Detect which cell encompasses the target text, then output its [x, y] center coordinate. 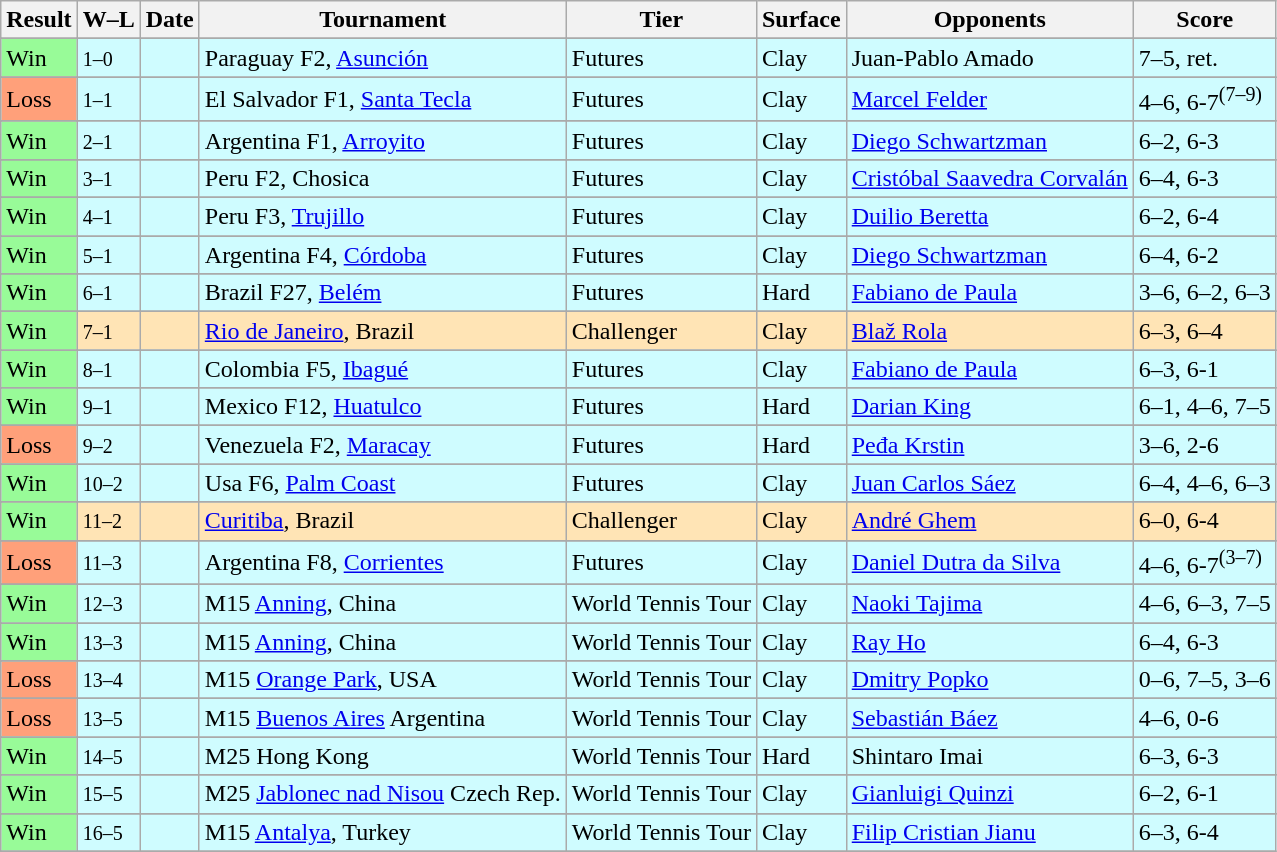
Ray Ho [990, 642]
M25 Jablonec nad Nisou Czech Rep. [382, 794]
M15 Antalya, Turkey [382, 832]
11–2 [108, 521]
Juan Carlos Sáez [990, 483]
6–4, 4–6, 6–3 [1204, 483]
Darian King [990, 407]
6–3, 6-4 [1204, 832]
6–0, 6-4 [1204, 521]
13–3 [108, 642]
11–3 [108, 562]
7–1 [108, 331]
10–2 [108, 483]
Tier [661, 20]
3–6, 6–2, 6–3 [1204, 293]
7–5, ret. [1204, 58]
Opponents [990, 20]
Mexico F12, Huatulco [382, 407]
6–2, 6-3 [1204, 140]
6–3, 6–4 [1204, 331]
Tournament [382, 20]
12–3 [108, 604]
8–1 [108, 369]
0–6, 7–5, 3–6 [1204, 680]
Argentina F8, Corrientes [382, 562]
6–1 [108, 293]
André Ghem [990, 521]
6–3, 6-3 [1204, 756]
13–4 [108, 680]
M15 Orange Park, USA [382, 680]
6–1, 4–6, 7–5 [1204, 407]
Gianluigi Quinzi [990, 794]
15–5 [108, 794]
3–1 [108, 178]
6–3, 6-1 [1204, 369]
Colombia F5, Ibagué [382, 369]
Curitiba, Brazil [382, 521]
Date [170, 20]
2–1 [108, 140]
Peru F3, Trujillo [382, 217]
6–4, 6-2 [1204, 255]
Juan-Pablo Amado [990, 58]
Blaž Rola [990, 331]
M25 Hong Kong [382, 756]
3–6, 2-6 [1204, 445]
W–L [108, 20]
Filip Cristian Jianu [990, 832]
Sebastián Báez [990, 718]
Rio de Janeiro, Brazil [382, 331]
4–6, 0-6 [1204, 718]
Peru F2, Chosica [382, 178]
5–1 [108, 255]
Peđa Krstin [990, 445]
1–1 [108, 100]
13–5 [108, 718]
Marcel Felder [990, 100]
Duilio Beretta [990, 217]
16–5 [108, 832]
4–6, 6–3, 7–5 [1204, 604]
9–1 [108, 407]
Brazil F27, Belém [382, 293]
Score [1204, 20]
Result [39, 20]
4–6, 6-7(7–9) [1204, 100]
M15 Buenos Aires Argentina [382, 718]
4–1 [108, 217]
El Salvador F1, Santa Tecla [382, 100]
Usa F6, Palm Coast [382, 483]
Paraguay F2, Asunción [382, 58]
Dmitry Popko [990, 680]
4–6, 6-7(3–7) [1204, 562]
Argentina F1, Arroyito [382, 140]
Argentina F4, Córdoba [382, 255]
Daniel Dutra da Silva [990, 562]
9–2 [108, 445]
Shintaro Imai [990, 756]
6–2, 6-4 [1204, 217]
Cristóbal Saavedra Corvalán [990, 178]
6–2, 6-1 [1204, 794]
1–0 [108, 58]
Naoki Tajima [990, 604]
14–5 [108, 756]
Venezuela F2, Maracay [382, 445]
Surface [801, 20]
